Locate the cell with the specified text and output its (X, Y) center coordinate. 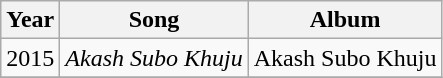
Album (345, 20)
Song (154, 20)
2015 (30, 58)
Year (30, 20)
